Find where the given text appears and provide that cell's center as (x, y) coordinate. 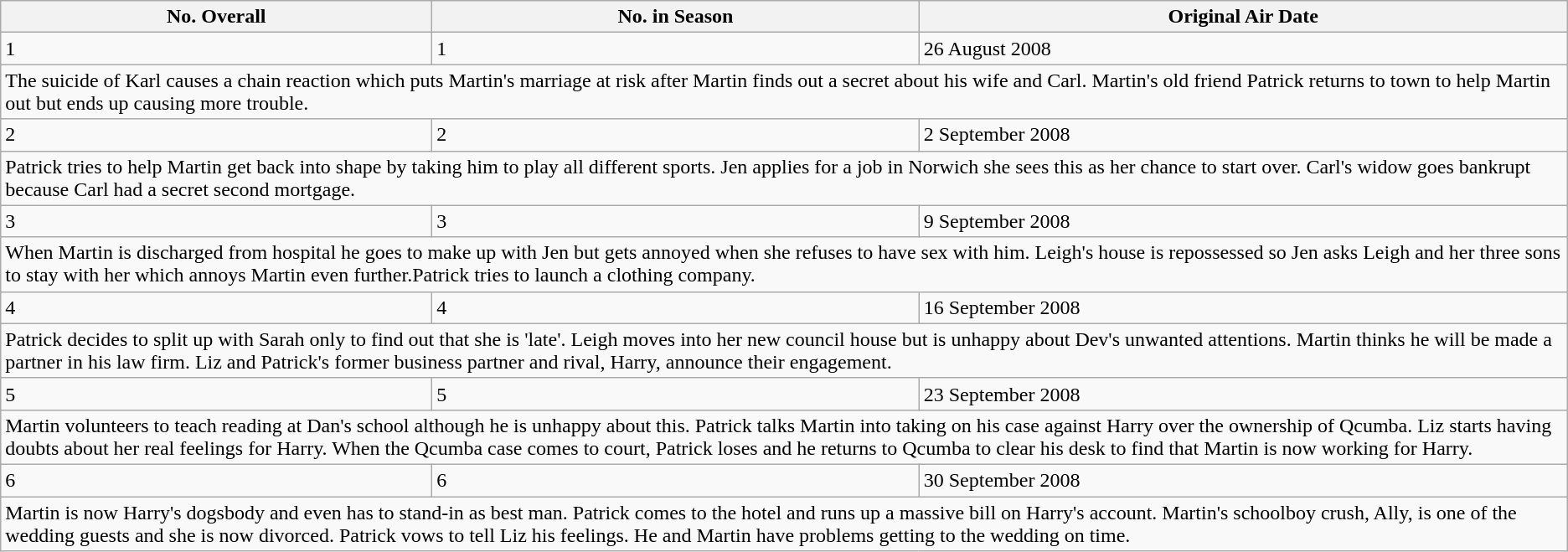
9 September 2008 (1243, 221)
30 September 2008 (1243, 480)
Original Air Date (1243, 17)
No. in Season (676, 17)
26 August 2008 (1243, 49)
23 September 2008 (1243, 394)
No. Overall (216, 17)
2 September 2008 (1243, 135)
16 September 2008 (1243, 307)
